Determine the (X, Y) coordinate at the center of the cell enclosing the given text.  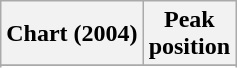
Peakposition (189, 34)
Chart (2004) (72, 34)
